Provide the [X, Y] coordinate of the cell's center where the given text is located.  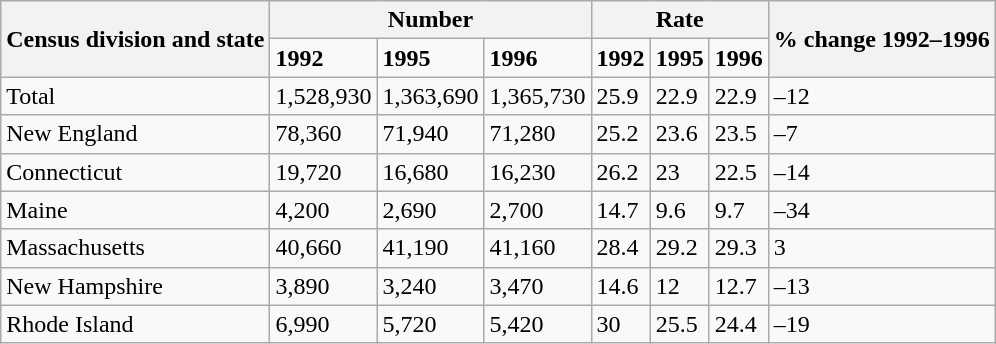
26.2 [620, 172]
19,720 [324, 172]
23.6 [680, 134]
30 [620, 324]
–14 [882, 172]
24.4 [738, 324]
3,240 [430, 286]
Rate [680, 20]
14.6 [620, 286]
Connecticut [136, 172]
22.5 [738, 172]
25.5 [680, 324]
29.2 [680, 248]
–7 [882, 134]
2,690 [430, 210]
Total [136, 96]
41,190 [430, 248]
Maine [136, 210]
2,700 [538, 210]
23 [680, 172]
3,470 [538, 286]
16,230 [538, 172]
12 [680, 286]
Census division and state [136, 39]
9.6 [680, 210]
5,720 [430, 324]
41,160 [538, 248]
New Hampshire [136, 286]
Number [430, 20]
3,890 [324, 286]
12.7 [738, 286]
4,200 [324, 210]
Rhode Island [136, 324]
25.2 [620, 134]
25.9 [620, 96]
1,363,690 [430, 96]
% change 1992–1996 [882, 39]
1,528,930 [324, 96]
16,680 [430, 172]
78,360 [324, 134]
14.7 [620, 210]
3 [882, 248]
23.5 [738, 134]
–34 [882, 210]
28.4 [620, 248]
71,940 [430, 134]
5,420 [538, 324]
71,280 [538, 134]
–13 [882, 286]
40,660 [324, 248]
–19 [882, 324]
New England [136, 134]
1,365,730 [538, 96]
29.3 [738, 248]
Massachusetts [136, 248]
9.7 [738, 210]
–12 [882, 96]
6,990 [324, 324]
